Determine the [X, Y] coordinate at the center of the cell enclosing the given text.  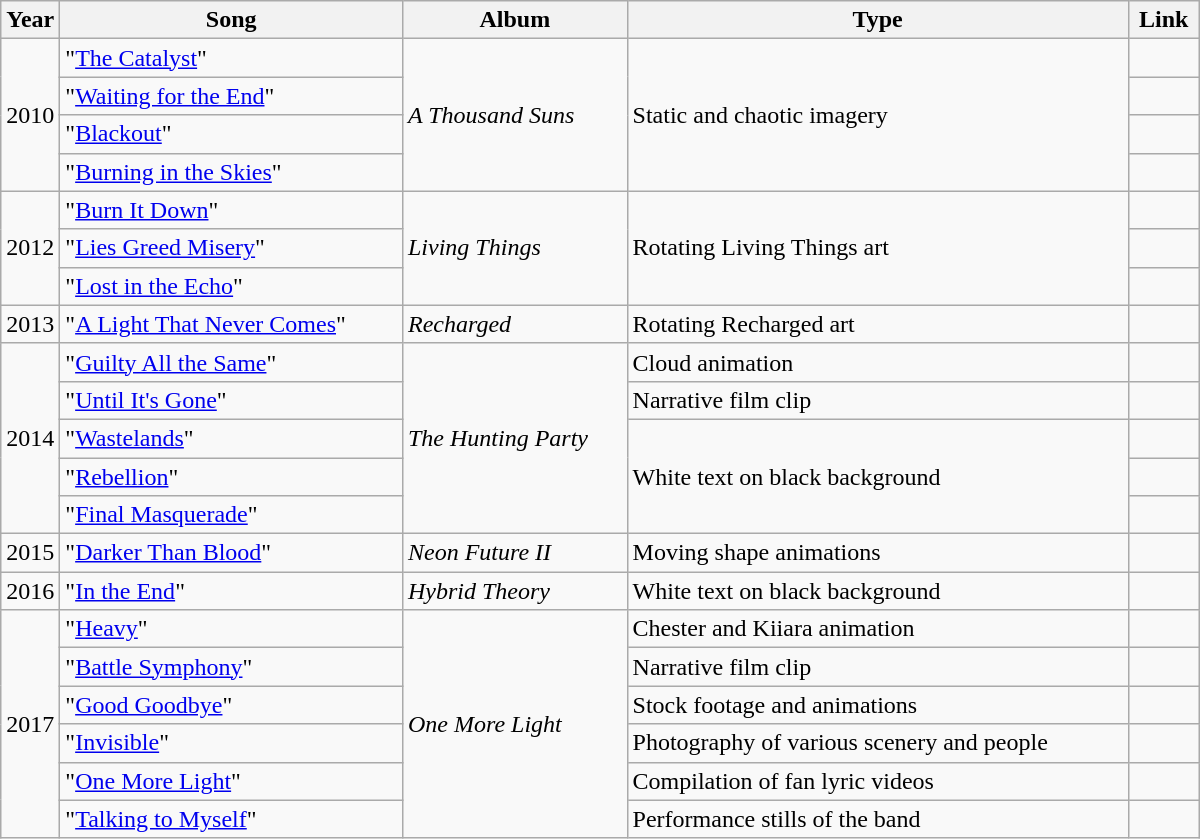
Compilation of fan lyric videos [878, 781]
2016 [30, 591]
Static and chaotic imagery [878, 115]
Neon Future II [514, 553]
Photography of various scenery and people [878, 743]
Type [878, 20]
"A Light That Never Comes" [232, 324]
Moving shape animations [878, 553]
"Good Goodbye" [232, 705]
Hybrid Theory [514, 591]
"Rebellion" [232, 477]
2012 [30, 248]
A Thousand Suns [514, 115]
"Waiting for the End" [232, 96]
Year [30, 20]
Chester and Kiiara animation [878, 629]
"One More Light" [232, 781]
"Final Masquerade" [232, 515]
Link [1164, 20]
2010 [30, 115]
The Hunting Party [514, 438]
"Wastelands" [232, 438]
Cloud animation [878, 362]
Living Things [514, 248]
Performance stills of the band [878, 819]
2014 [30, 438]
"Darker Than Blood" [232, 553]
"Talking to Myself" [232, 819]
2013 [30, 324]
Stock footage and animations [878, 705]
"Battle Symphony" [232, 667]
"Lies Greed Misery" [232, 248]
Recharged [514, 324]
"Burn It Down" [232, 210]
"The Catalyst" [232, 58]
Album [514, 20]
2017 [30, 724]
"Blackout" [232, 134]
2015 [30, 553]
"Heavy" [232, 629]
"Burning in the Skies" [232, 172]
Song [232, 20]
One More Light [514, 724]
Rotating Living Things art [878, 248]
"Until It's Gone" [232, 400]
"Lost in the Echo" [232, 286]
Rotating Recharged art [878, 324]
"In the End" [232, 591]
"Guilty All the Same" [232, 362]
"Invisible" [232, 743]
